Scan for the cell matching the given text and deliver its (x, y) coordinate at center. 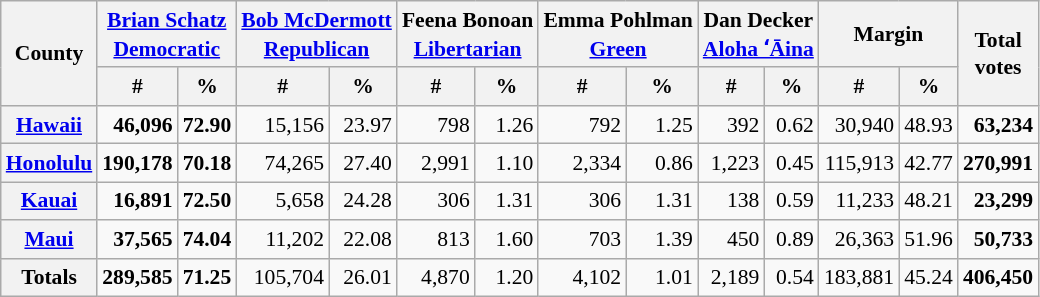
183,881 (859, 277)
27.40 (363, 163)
289,585 (137, 277)
51.96 (928, 239)
4,102 (582, 277)
Dan DeckerAloha ʻĀina (758, 34)
71.25 (208, 277)
30,940 (859, 125)
105,704 (282, 277)
11,233 (859, 201)
0.89 (791, 239)
48.93 (928, 125)
63,234 (998, 125)
42.77 (928, 163)
798 (436, 125)
2,334 (582, 163)
16,891 (137, 201)
1,223 (732, 163)
Kauai (50, 201)
70.18 (208, 163)
26,363 (859, 239)
23.97 (363, 125)
406,450 (998, 277)
Bob McDermottRepublican (316, 34)
48.21 (928, 201)
Honolulu (50, 163)
4,870 (436, 277)
Emma PohlmanGreen (618, 34)
Totals (50, 277)
24.28 (363, 201)
County (50, 53)
Totalvotes (998, 53)
Hawaii (50, 125)
15,156 (282, 125)
1.10 (507, 163)
Feena BonoanLibertarian (468, 34)
813 (436, 239)
392 (732, 125)
0.54 (791, 277)
26.01 (363, 277)
1.20 (507, 277)
45.24 (928, 277)
22.08 (363, 239)
1.01 (662, 277)
450 (732, 239)
1.26 (507, 125)
74,265 (282, 163)
46,096 (137, 125)
Brian SchatzDemocratic (166, 34)
5,658 (282, 201)
703 (582, 239)
0.59 (791, 201)
11,202 (282, 239)
2,991 (436, 163)
1.25 (662, 125)
37,565 (137, 239)
1.60 (507, 239)
115,913 (859, 163)
0.62 (791, 125)
270,991 (998, 163)
138 (732, 201)
792 (582, 125)
72.50 (208, 201)
190,178 (137, 163)
Maui (50, 239)
72.90 (208, 125)
0.86 (662, 163)
Margin (888, 34)
0.45 (791, 163)
1.39 (662, 239)
74.04 (208, 239)
50,733 (998, 239)
2,189 (732, 277)
23,299 (998, 201)
